Capture the cell that displays the provided text and extract its [x, y] central coordinate. 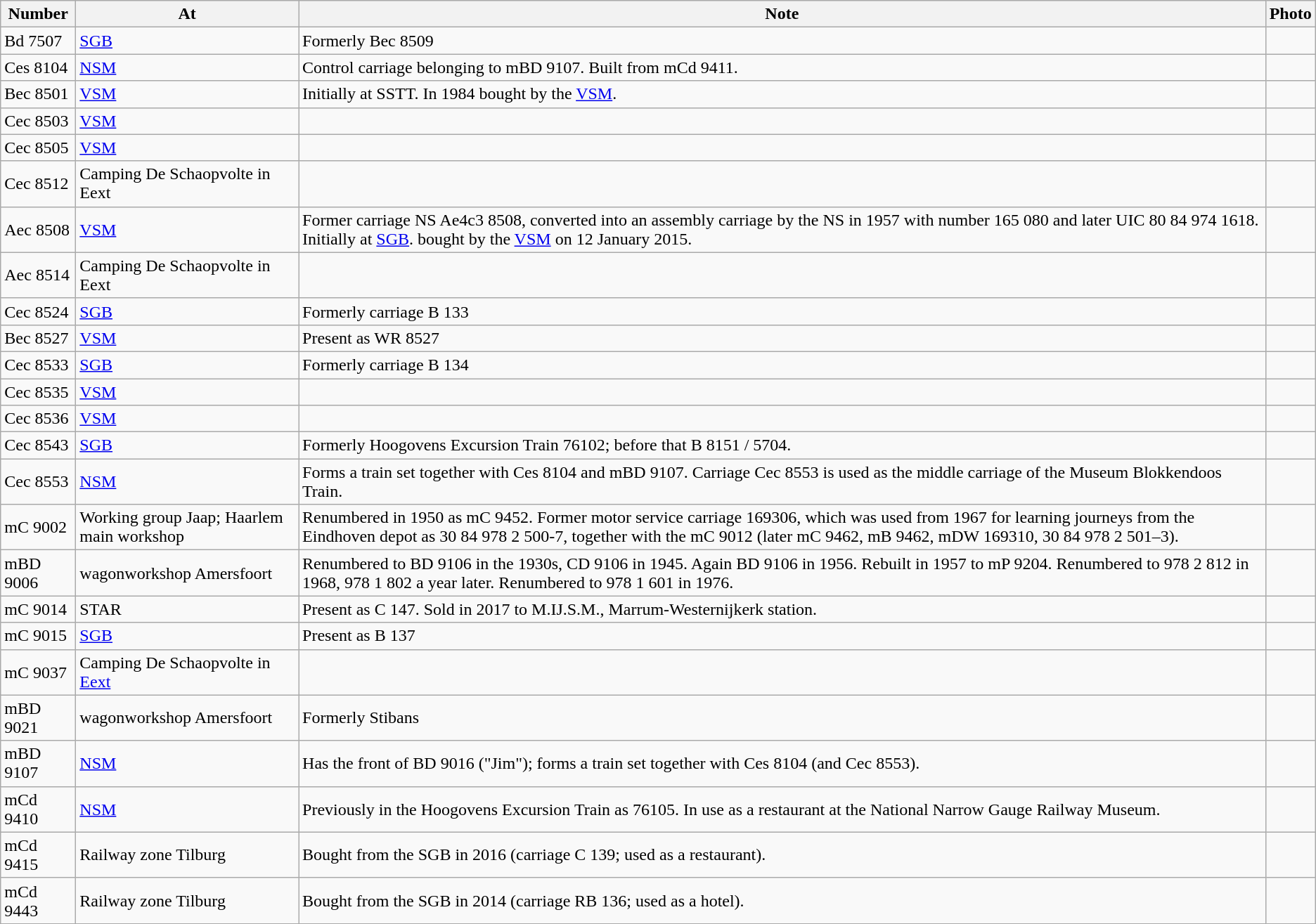
Present as B 137 [782, 636]
Cec 8553 [38, 482]
Aec 8508 [38, 229]
Cec 8535 [38, 391]
Cec 8505 [38, 148]
mBD 9107 [38, 763]
Formerly Bec 8509 [782, 41]
Present as C 147. Sold in 2017 to M.IJ.S.M., Marrum-Westernijkerk station. [782, 609]
mC 9014 [38, 609]
Cec 8536 [38, 419]
Has the front of BD 9016 ("Jim"); forms a train set together with Ces 8104 (and Cec 8553). [782, 763]
Formerly carriage B 134 [782, 365]
mCd 9410 [38, 809]
mCd 9443 [38, 901]
Working group Jaap; Haarlem main workshop [187, 527]
mCd 9415 [38, 854]
mC 9002 [38, 527]
mBD 9006 [38, 573]
Bd 7507 [38, 41]
Control carriage belonging to mBD 9107. Built from mCd 9411. [782, 67]
Forms a train set together with Ces 8104 and mBD 9107. Carriage Cec 8553 is used as the middle carriage of the Museum Blokkendoos Train. [782, 482]
Cec 8533 [38, 365]
Cec 8543 [38, 445]
mC 9015 [38, 636]
Bec 8501 [38, 94]
At [187, 14]
Formerly carriage B 133 [782, 311]
mC 9037 [38, 672]
Ces 8104 [38, 67]
Formerly Stibans [782, 718]
mBD 9021 [38, 718]
Formerly Hoogovens Excursion Train 76102; before that B 8151 / 5704. [782, 445]
Cec 8524 [38, 311]
Photo [1291, 14]
Initially at SSTT. In 1984 bought by the VSM. [782, 94]
Bec 8527 [38, 338]
Present as WR 8527 [782, 338]
Aec 8514 [38, 275]
Cec 8512 [38, 184]
STAR [187, 609]
Bought from the SGB in 2016 (carriage C 139; used as a restaurant). [782, 854]
Previously in the Hoogovens Excursion Train as 76105. In use as a restaurant at the National Narrow Gauge Railway Museum. [782, 809]
Note [782, 14]
Cec 8503 [38, 121]
Bought from the SGB in 2014 (carriage RB 136; used as a hotel). [782, 901]
Number [38, 14]
